Find where the given text appears and provide that cell's center as (x, y) coordinate. 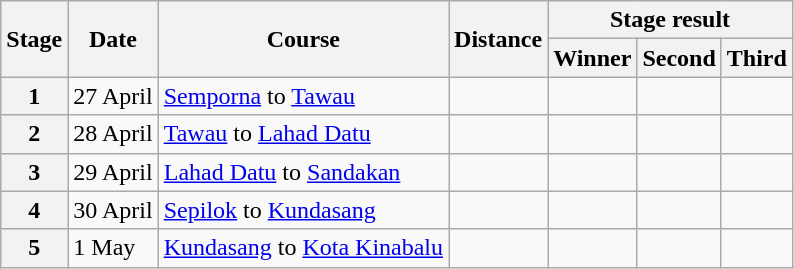
1 (34, 96)
4 (34, 210)
Tawau to Lahad Datu (303, 134)
Course (303, 39)
Second (679, 58)
Lahad Datu to Sandakan (303, 172)
Third (756, 58)
Stage (34, 39)
28 April (113, 134)
Distance (498, 39)
1 May (113, 248)
Stage result (670, 20)
5 (34, 248)
Winner (592, 58)
Semporna to Tawau (303, 96)
Sepilok to Kundasang (303, 210)
3 (34, 172)
Date (113, 39)
30 April (113, 210)
2 (34, 134)
Kundasang to Kota Kinabalu (303, 248)
27 April (113, 96)
29 April (113, 172)
